Scan for the cell matching the given text and deliver its (X, Y) coordinate at center. 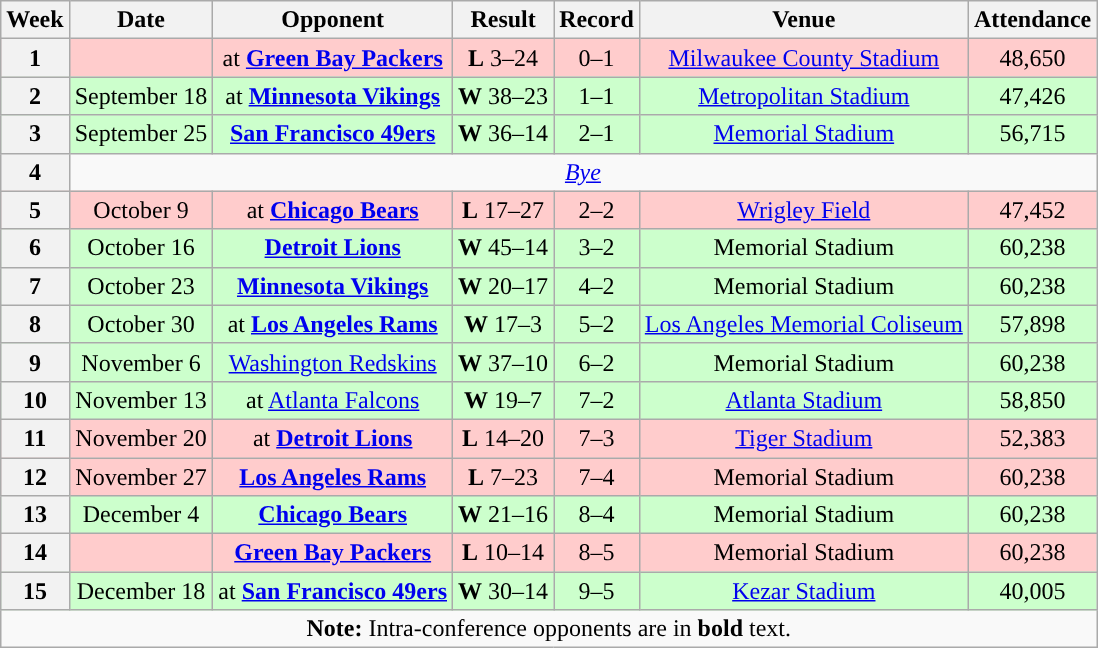
October 9 (141, 210)
1 (35, 58)
Attendance (1032, 20)
W 19–7 (504, 400)
at Green Bay Packers (333, 58)
Washington Redskins (333, 362)
9–5 (597, 591)
11 (35, 438)
Record (597, 20)
Milwaukee County Stadium (804, 58)
10 (35, 400)
56,715 (1032, 134)
Atlanta Stadium (804, 400)
Wrigley Field (804, 210)
W 38–23 (504, 96)
Chicago Bears (333, 515)
Detroit Lions (333, 248)
9 (35, 362)
7 (35, 286)
L 14–20 (504, 438)
San Francisco 49ers (333, 134)
November 20 (141, 438)
Minnesota Vikings (333, 286)
Result (504, 20)
5 (35, 210)
W 30–14 (504, 591)
57,898 (1032, 324)
L 3–24 (504, 58)
L 10–14 (504, 553)
3 (35, 134)
2–2 (597, 210)
6–2 (597, 362)
W 20–17 (504, 286)
3–2 (597, 248)
14 (35, 553)
W 37–10 (504, 362)
W 17–3 (504, 324)
5–2 (597, 324)
Green Bay Packers (333, 553)
1–1 (597, 96)
Bye (583, 172)
Tiger Stadium (804, 438)
13 (35, 515)
4–2 (597, 286)
at Minnesota Vikings (333, 96)
L 17–27 (504, 210)
November 13 (141, 400)
at Los Angeles Rams (333, 324)
October 23 (141, 286)
November 6 (141, 362)
W 45–14 (504, 248)
Los Angeles Memorial Coliseum (804, 324)
at Detroit Lions (333, 438)
at San Francisco 49ers (333, 591)
December 18 (141, 591)
7–2 (597, 400)
4 (35, 172)
0–1 (597, 58)
October 30 (141, 324)
15 (35, 591)
L 7–23 (504, 477)
7–4 (597, 477)
at Chicago Bears (333, 210)
48,650 (1032, 58)
2 (35, 96)
58,850 (1032, 400)
2–1 (597, 134)
Note: Intra-conference opponents are in bold text. (549, 629)
52,383 (1032, 438)
12 (35, 477)
47,452 (1032, 210)
8 (35, 324)
47,426 (1032, 96)
December 4 (141, 515)
8–4 (597, 515)
7–3 (597, 438)
September 25 (141, 134)
Week (35, 20)
Venue (804, 20)
Opponent (333, 20)
September 18 (141, 96)
W 36–14 (504, 134)
Los Angeles Rams (333, 477)
Date (141, 20)
November 27 (141, 477)
October 16 (141, 248)
8–5 (597, 553)
40,005 (1032, 591)
Metropolitan Stadium (804, 96)
Kezar Stadium (804, 591)
6 (35, 248)
W 21–16 (504, 515)
at Atlanta Falcons (333, 400)
